Capture the cell that displays the provided text and extract its (X, Y) central coordinate. 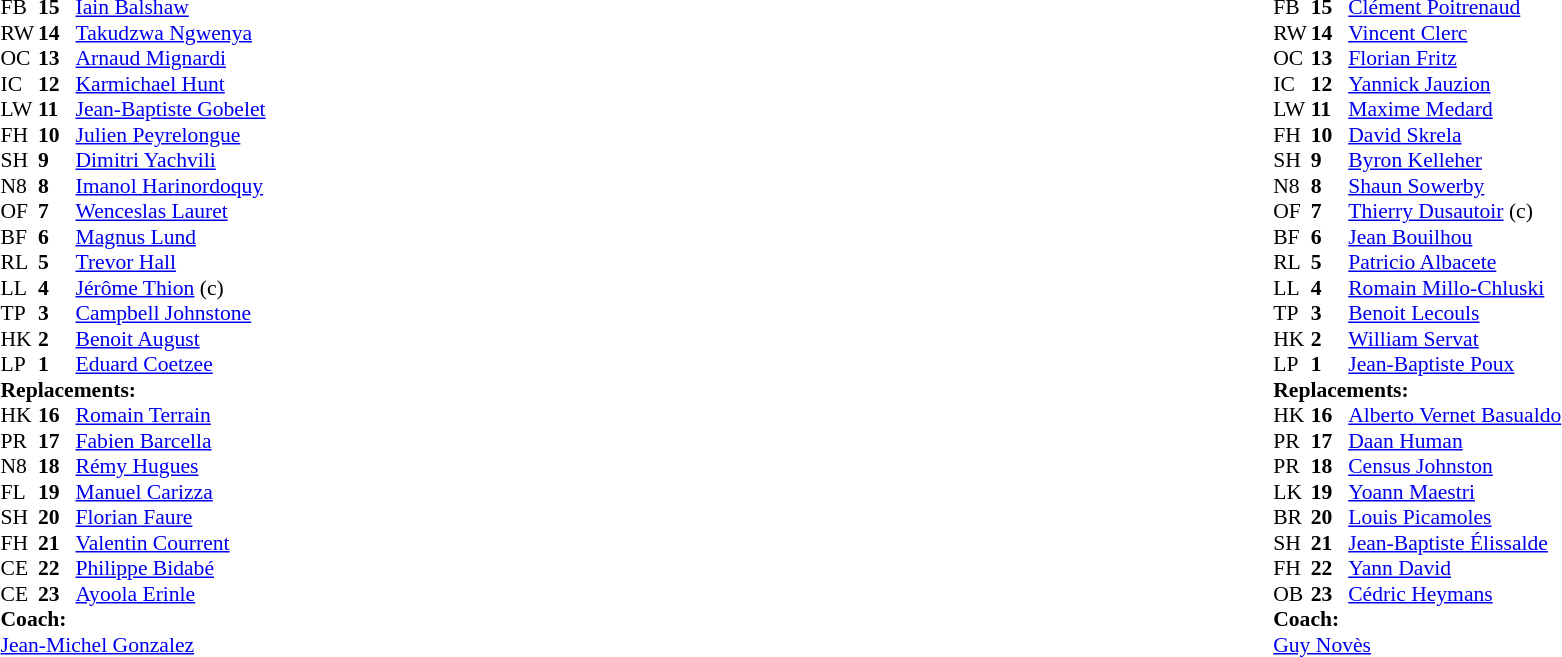
Trevor Hall (171, 263)
Wenceslas Lauret (171, 211)
Dimitri Yachvili (171, 161)
LK (1292, 492)
Takudzwa Ngwenya (171, 33)
FL (19, 492)
Yannick Jauzion (1454, 84)
Jean Bouilhou (1454, 237)
Valentin Courrent (171, 543)
Romain Terrain (171, 415)
Magnus Lund (171, 237)
Fabien Barcella (171, 441)
Romain Millo-Chluski (1454, 288)
David Skrela (1454, 135)
William Servat (1454, 339)
Karmichael Hunt (171, 84)
Yann David (1454, 569)
Jérôme Thion (c) (171, 288)
Patricio Albacete (1454, 263)
Census Johnston (1454, 467)
Yoann Maestri (1454, 492)
Jean-Baptiste Poux (1454, 365)
Thierry Dusautoir (c) (1454, 211)
Vincent Clerc (1454, 33)
Benoit August (171, 339)
Alberto Vernet Basualdo (1454, 415)
Florian Fritz (1454, 59)
Cédric Heymans (1454, 594)
Jean-Baptiste Gobelet (171, 109)
Manuel Carizza (171, 492)
Louis Picamoles (1454, 517)
Eduard Coetzee (171, 365)
BR (1292, 517)
Ayoola Erinle (171, 594)
Maxime Medard (1454, 109)
OB (1292, 594)
Rémy Hugues (171, 467)
Benoit Lecouls (1454, 313)
Campbell Johnstone (171, 313)
Arnaud Mignardi (171, 59)
Shaun Sowerby (1454, 186)
Jean-Baptiste Élissalde (1454, 543)
Julien Peyrelongue (171, 135)
Philippe Bidabé (171, 569)
Imanol Harinordoquy (171, 186)
Florian Faure (171, 517)
Byron Kelleher (1454, 161)
Daan Human (1454, 441)
